Capture the cell that displays the provided text and extract its [X, Y] central coordinate. 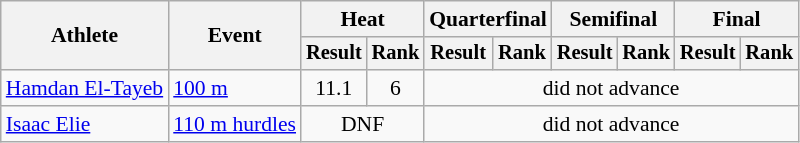
Athlete [84, 36]
6 [396, 88]
Hamdan El-Tayeb [84, 88]
Semifinal [614, 19]
DNF [362, 124]
11.1 [334, 88]
Isaac Elie [84, 124]
110 m hurdles [234, 124]
Heat [362, 19]
Quarterfinal [488, 19]
100 m [234, 88]
Event [234, 36]
Final [736, 19]
